Locate the cell with the specified text and output its [x, y] center coordinate. 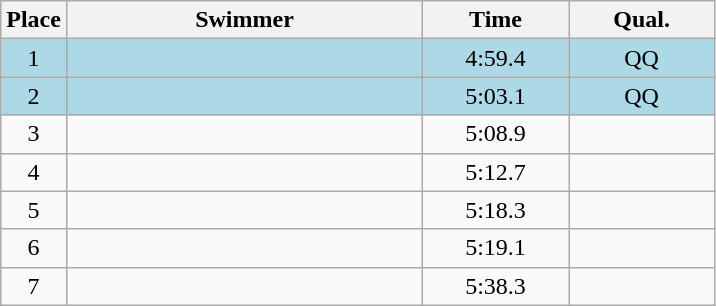
2 [34, 96]
5:08.9 [496, 134]
5:38.3 [496, 286]
6 [34, 248]
Place [34, 20]
5:18.3 [496, 210]
5:03.1 [496, 96]
3 [34, 134]
5 [34, 210]
Time [496, 20]
7 [34, 286]
5:12.7 [496, 172]
4 [34, 172]
4:59.4 [496, 58]
Swimmer [244, 20]
1 [34, 58]
Qual. [642, 20]
5:19.1 [496, 248]
